From the cell containing the given text, extract its center point as (X, Y) coordinate. 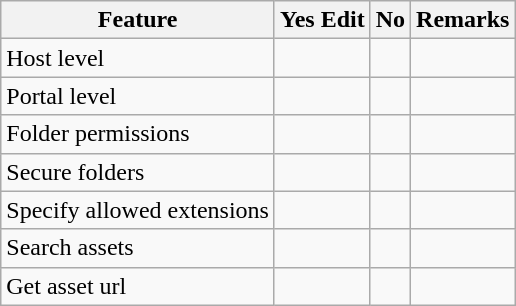
Get asset url (138, 286)
Feature (138, 20)
Folder permissions (138, 134)
Remarks (463, 20)
Portal level (138, 96)
Secure folders (138, 172)
Host level (138, 58)
No (390, 20)
Search assets (138, 248)
Yes Edit (322, 20)
Specify allowed extensions (138, 210)
